Search for the cell housing the specified text and yield its (x, y) center coordinate. 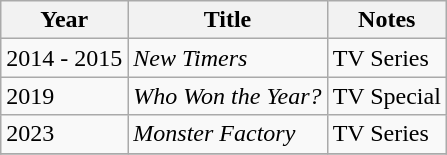
Notes (386, 20)
Title (228, 20)
Year (64, 20)
Who Won the Year? (228, 96)
2014 - 2015 (64, 58)
Monster Factory (228, 134)
TV Special (386, 96)
2023 (64, 134)
New Timers (228, 58)
2019 (64, 96)
